Output the (X, Y) coordinate of the center of the cell containing the given text.  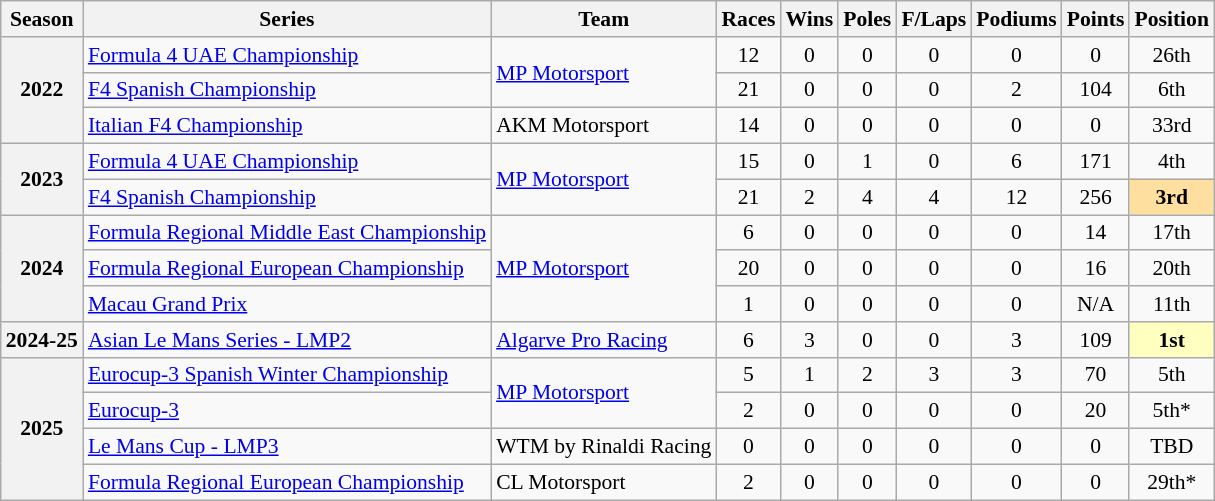
Series (287, 19)
6th (1171, 90)
Races (748, 19)
TBD (1171, 447)
Wins (810, 19)
Position (1171, 19)
N/A (1096, 304)
256 (1096, 197)
4th (1171, 162)
2024 (42, 268)
109 (1096, 340)
F/Laps (934, 19)
2025 (42, 428)
Algarve Pro Racing (604, 340)
171 (1096, 162)
5th (1171, 375)
Podiums (1016, 19)
Season (42, 19)
20th (1171, 269)
11th (1171, 304)
Le Mans Cup - LMP3 (287, 447)
Points (1096, 19)
Eurocup-3 Spanish Winter Championship (287, 375)
3rd (1171, 197)
Macau Grand Prix (287, 304)
Team (604, 19)
5th* (1171, 411)
Poles (867, 19)
29th* (1171, 482)
Asian Le Mans Series - LMP2 (287, 340)
WTM by Rinaldi Racing (604, 447)
AKM Motorsport (604, 126)
26th (1171, 55)
Italian F4 Championship (287, 126)
Formula Regional Middle East Championship (287, 233)
70 (1096, 375)
17th (1171, 233)
2022 (42, 90)
CL Motorsport (604, 482)
2023 (42, 180)
16 (1096, 269)
33rd (1171, 126)
Eurocup-3 (287, 411)
5 (748, 375)
15 (748, 162)
2024-25 (42, 340)
1st (1171, 340)
104 (1096, 90)
